Return [X, Y] of the center of cell containing provided text 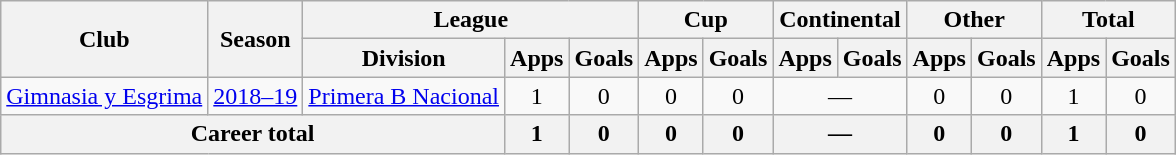
2018–19 [256, 96]
Division [404, 58]
Season [256, 39]
Cup [706, 20]
Other [974, 20]
Total [1108, 20]
Primera B Nacional [404, 96]
Gimnasia y Esgrima [104, 96]
Career total [253, 134]
League [471, 20]
Continental [840, 20]
Club [104, 39]
